From the cell containing the given text, extract its center point as [X, Y] coordinate. 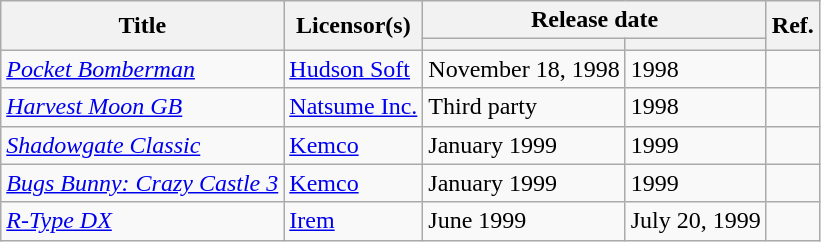
Irem [354, 221]
Pocket Bomberman [142, 69]
Bugs Bunny: Crazy Castle 3 [142, 183]
November 18, 1998 [524, 69]
Natsume Inc. [354, 107]
June 1999 [524, 221]
Third party [524, 107]
Harvest Moon GB [142, 107]
Shadowgate Classic [142, 145]
R-Type DX [142, 221]
Hudson Soft [354, 69]
Ref. [792, 26]
Licensor(s) [354, 26]
July 20, 1999 [696, 221]
Title [142, 26]
Release date [594, 20]
